Pinpoint the cell where the given text exists, returning its (x, y) midpoint coordinate. 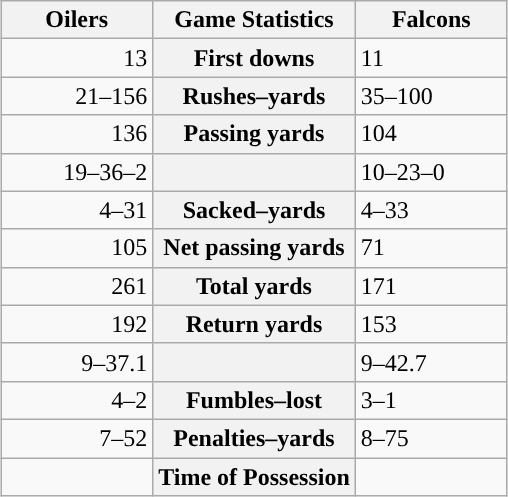
Return yards (254, 324)
71 (431, 248)
Rushes–yards (254, 96)
35–100 (431, 96)
21–156 (77, 96)
Sacked–yards (254, 210)
Falcons (431, 20)
First downs (254, 58)
9–42.7 (431, 362)
192 (77, 324)
4–31 (77, 210)
Game Statistics (254, 20)
4–33 (431, 210)
Net passing yards (254, 248)
Passing yards (254, 134)
7–52 (77, 438)
19–36–2 (77, 172)
261 (77, 286)
3–1 (431, 400)
13 (77, 58)
Time of Possession (254, 477)
Total yards (254, 286)
153 (431, 324)
11 (431, 58)
8–75 (431, 438)
9–37.1 (77, 362)
Oilers (77, 20)
105 (77, 248)
104 (431, 134)
Penalties–yards (254, 438)
136 (77, 134)
Fumbles–lost (254, 400)
10–23–0 (431, 172)
4–2 (77, 400)
171 (431, 286)
